Identify which cell holds the provided text, then report its (x, y) central coordinate. 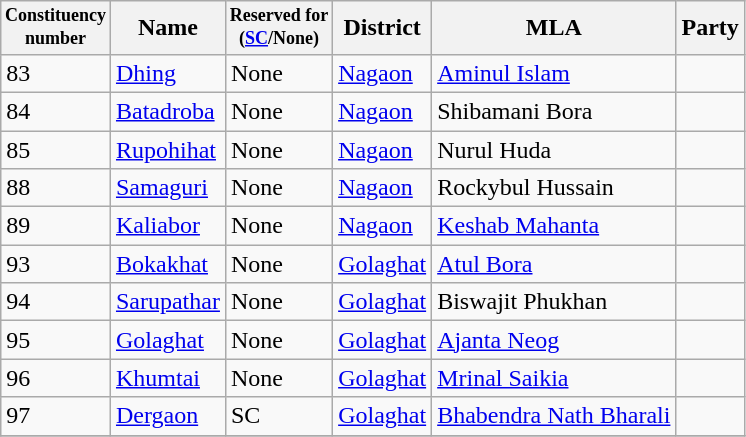
Samaguri (168, 188)
95 (56, 340)
94 (56, 302)
85 (56, 150)
Bokakhat (168, 264)
Rockybul Hussain (554, 188)
Batadroba (168, 111)
96 (56, 378)
Dergaon (168, 416)
Kaliabor (168, 226)
Keshab Mahanta (554, 226)
Biswajit Phukhan (554, 302)
89 (56, 226)
Atul Bora (554, 264)
Mrinal Saikia (554, 378)
Sarupathar (168, 302)
88 (56, 188)
Reserved for(SC/None) (278, 28)
83 (56, 73)
Name (168, 28)
Ajanta Neog (554, 340)
84 (56, 111)
SC (278, 416)
MLA (554, 28)
Party (710, 28)
Bhabendra Nath Bharali (554, 416)
Shibamani Bora (554, 111)
District (382, 28)
Khumtai (168, 378)
Nurul Huda (554, 150)
93 (56, 264)
Rupohihat (168, 150)
Constituencynumber (56, 28)
Dhing (168, 73)
97 (56, 416)
Aminul Islam (554, 73)
